Find where the given text appears and provide that cell's center as [x, y] coordinate. 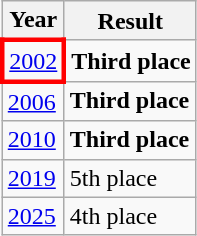
Result [130, 21]
2002 [33, 60]
2006 [33, 101]
Year [33, 21]
2019 [33, 178]
2010 [33, 140]
4th place [130, 216]
2025 [33, 216]
5th place [130, 178]
